Provide the [x, y] coordinate of the cell's center where the given text is located.  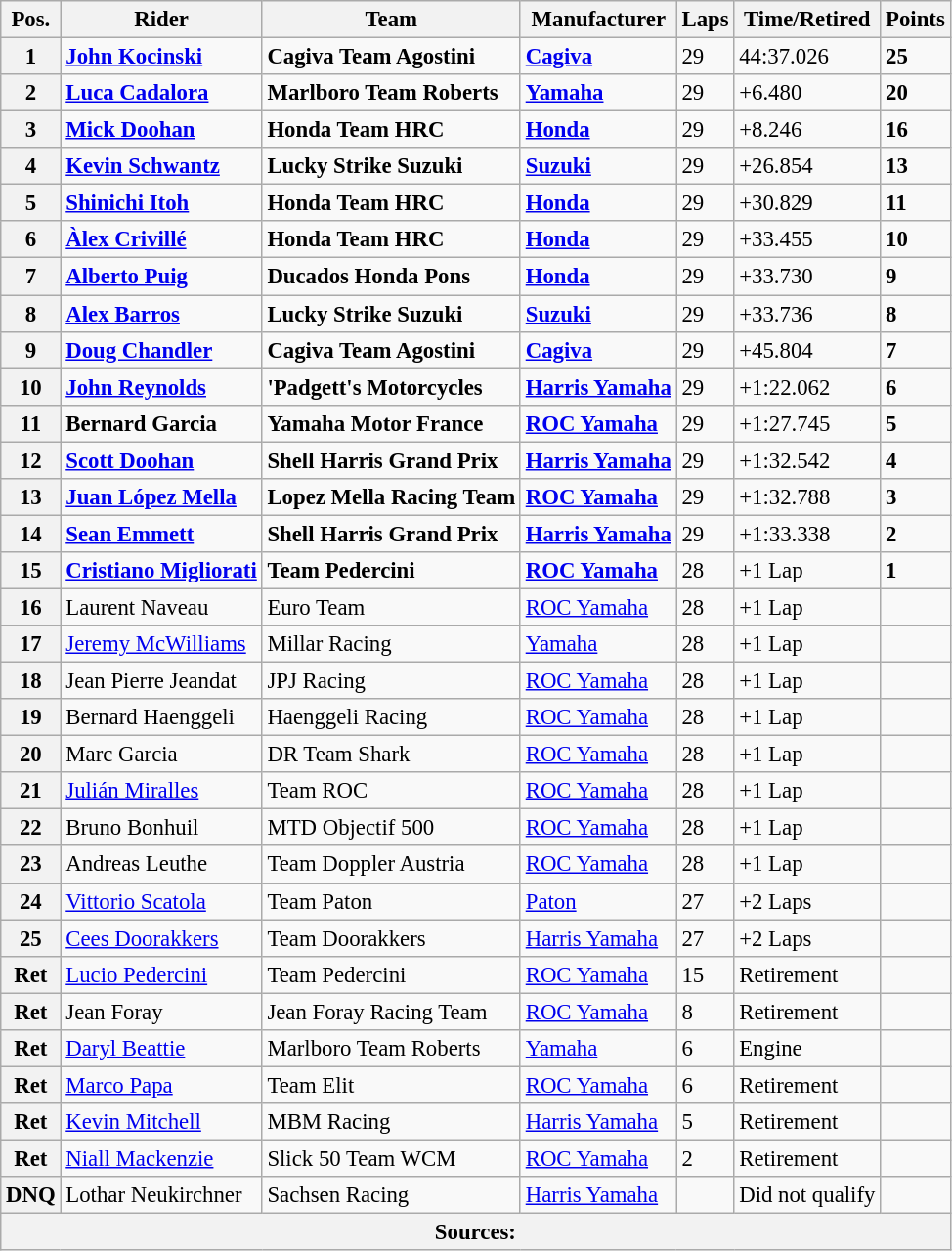
Vittorio Scatola [161, 901]
MTD Objectif 500 [391, 828]
Sachsen Racing [391, 1195]
Jean Foray [161, 1012]
Time/Retired [807, 20]
Marco Papa [161, 1085]
Daryl Beattie [161, 1049]
Laurent Naveau [161, 607]
DR Team Shark [391, 755]
Lopez Mella Racing Team [391, 497]
Yamaha Motor France [391, 423]
+45.804 [807, 350]
+8.246 [807, 130]
JPJ Racing [391, 681]
+33.455 [807, 239]
Jeremy McWilliams [161, 644]
44:37.026 [807, 57]
MBM Racing [391, 1122]
Ducados Honda Pons [391, 277]
+6.480 [807, 93]
Pos. [31, 20]
Julián Miralles [161, 791]
+26.854 [807, 166]
Sean Emmett [161, 534]
Scott Doohan [161, 460]
+1:32.788 [807, 497]
Doug Chandler [161, 350]
John Kocinski [161, 57]
+1:33.338 [807, 534]
Engine [807, 1049]
Manufacturer [598, 20]
Lucio Pedercini [161, 974]
22 [31, 828]
Marc Garcia [161, 755]
Team Paton [391, 901]
Team [391, 20]
Bernard Haenggeli [161, 717]
John Reynolds [161, 387]
Jean Pierre Jeandat [161, 681]
Sources: [475, 1232]
14 [31, 534]
Team ROC [391, 791]
'Padgett's Motorcycles [391, 387]
Haenggeli Racing [391, 717]
Àlex Crivillé [161, 239]
Team Doppler Austria [391, 865]
Cristiano Migliorati [161, 571]
Andreas Leuthe [161, 865]
Lothar Neukirchner [161, 1195]
Paton [598, 901]
Euro Team [391, 607]
+1:32.542 [807, 460]
18 [31, 681]
+1:27.745 [807, 423]
Luca Cadalora [161, 93]
Kevin Mitchell [161, 1122]
12 [31, 460]
Bernard Garcia [161, 423]
+30.829 [807, 203]
Niall Mackenzie [161, 1158]
Points [915, 20]
19 [31, 717]
21 [31, 791]
Alex Barros [161, 314]
24 [31, 901]
DNQ [31, 1195]
Jean Foray Racing Team [391, 1012]
17 [31, 644]
Team Doorakkers [391, 938]
Juan López Mella [161, 497]
Cees Doorakkers [161, 938]
Millar Racing [391, 644]
Slick 50 Team WCM [391, 1158]
Did not qualify [807, 1195]
+33.736 [807, 314]
Shinichi Itoh [161, 203]
Team Elit [391, 1085]
Alberto Puig [161, 277]
Laps [706, 20]
Kevin Schwantz [161, 166]
Rider [161, 20]
+33.730 [807, 277]
Mick Doohan [161, 130]
Bruno Bonhuil [161, 828]
23 [31, 865]
+1:22.062 [807, 387]
